Capture the cell that displays the provided text and extract its [x, y] central coordinate. 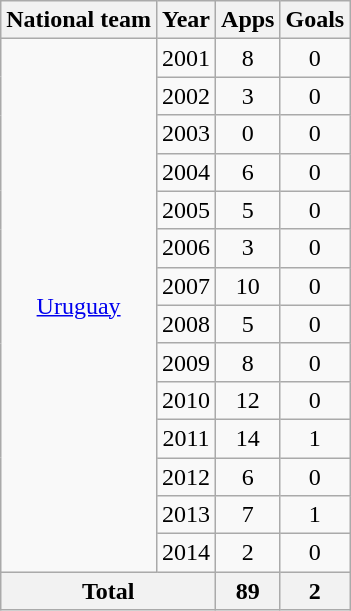
2006 [186, 248]
2007 [186, 286]
7 [248, 515]
Total [108, 591]
2010 [186, 400]
10 [248, 286]
2005 [186, 210]
2014 [186, 553]
2004 [186, 172]
2001 [186, 58]
14 [248, 438]
2013 [186, 515]
Apps [248, 20]
2003 [186, 134]
2012 [186, 477]
2002 [186, 96]
12 [248, 400]
Uruguay [79, 306]
Goals [315, 20]
National team [79, 20]
2008 [186, 324]
89 [248, 591]
2011 [186, 438]
2009 [186, 362]
Year [186, 20]
